Output the [X, Y] coordinate of the center of the cell containing the given text.  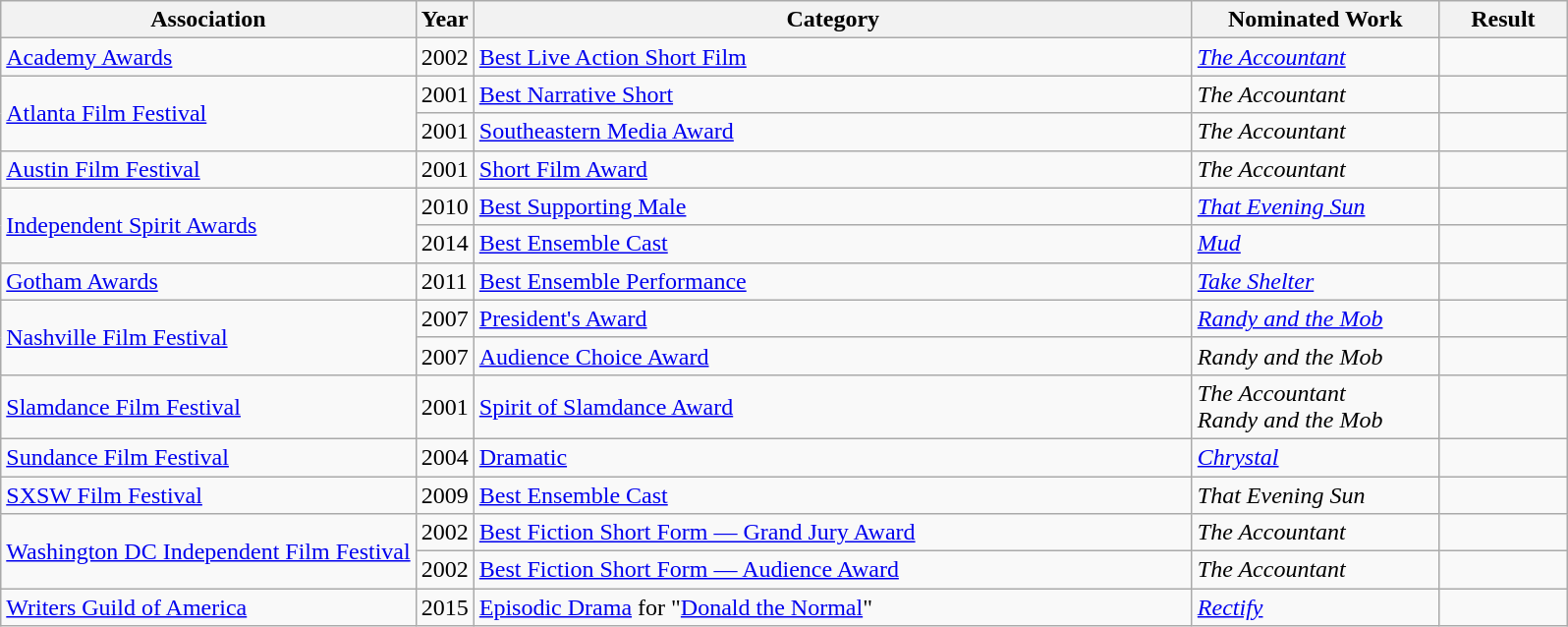
Sundance Film Festival [208, 457]
Best Supporting Male [833, 206]
Chrystal [1315, 457]
Austin Film Festival [208, 169]
Short Film Award [833, 169]
Slamdance Film Festival [208, 407]
Year [444, 20]
2015 [444, 607]
Academy Awards [208, 57]
The AccountantRandy and the Mob [1315, 407]
Take Shelter [1315, 281]
SXSW Film Festival [208, 494]
2009 [444, 494]
Result [1503, 20]
Rectify [1315, 607]
Independent Spirit Awards [208, 225]
Best Live Action Short Film [833, 57]
Best Fiction Short Form — Audience Award [833, 570]
Association [208, 20]
Dramatic [833, 457]
2014 [444, 244]
Spirit of Slamdance Award [833, 407]
Washington DC Independent Film Festival [208, 551]
Writers Guild of America [208, 607]
Episodic Drama for "Donald the Normal" [833, 607]
Mud [1315, 244]
Best Fiction Short Form — Grand Jury Award [833, 533]
Best Narrative Short [833, 94]
Best Ensemble Performance [833, 281]
2010 [444, 206]
Audience Choice Award [833, 356]
2011 [444, 281]
Nominated Work [1315, 20]
Gotham Awards [208, 281]
President's Award [833, 318]
Southeastern Media Award [833, 132]
Nashville Film Festival [208, 337]
2004 [444, 457]
Atlanta Film Festival [208, 113]
Category [833, 20]
